Search for the cell housing the specified text and yield its (X, Y) center coordinate. 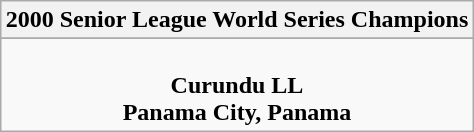
Curundu LL Panama City, Panama (237, 85)
2000 Senior League World Series Champions (237, 20)
